Return the (X, Y) coordinate for the center point of the cell that contains the specified text.  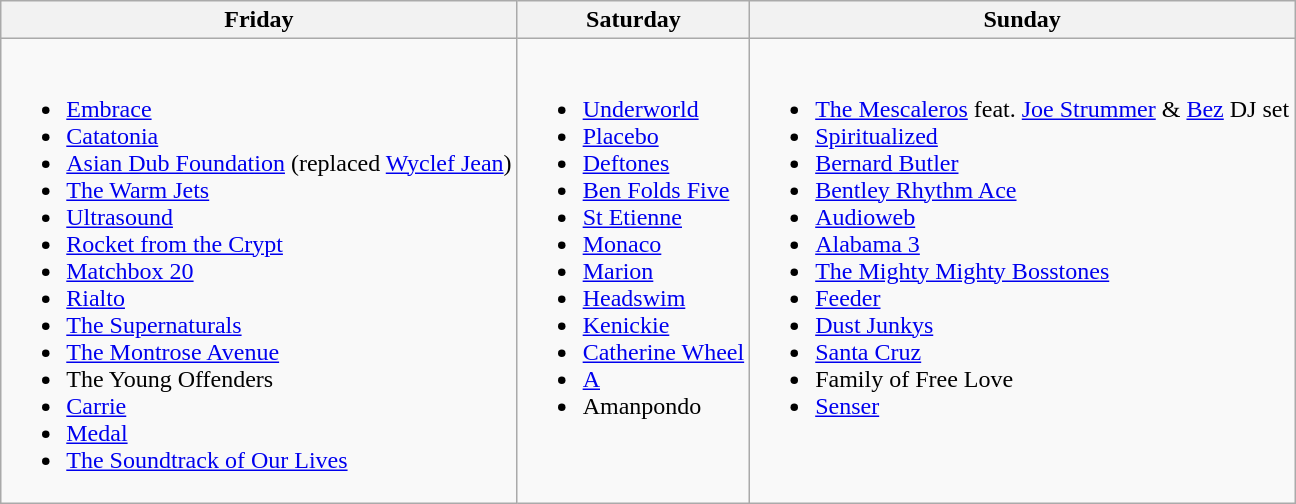
Sunday (1022, 20)
Friday (259, 20)
Saturday (634, 20)
UnderworldPlaceboDeftonesBen Folds FiveSt EtienneMonacoMarionHeadswimKenickieCatherine WheelAAmanpondo (634, 271)
